Detect which cell encompasses the target text, then output its (x, y) center coordinate. 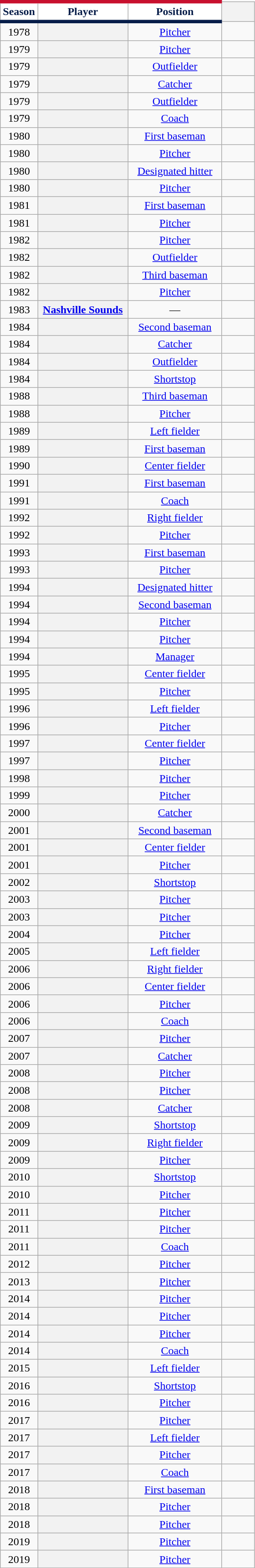
Position (175, 12)
2013 (19, 1281)
2015 (19, 1368)
2005 (19, 952)
2012 (19, 1264)
2002 (19, 882)
Season (19, 12)
2000 (19, 813)
Player (83, 12)
— (175, 310)
1983 (19, 310)
1978 (19, 31)
1990 (19, 466)
Nashville Sounds (83, 310)
2004 (19, 934)
1998 (19, 778)
Manager (175, 657)
1999 (19, 796)
